Locate the cell with the specified text and output its (x, y) center coordinate. 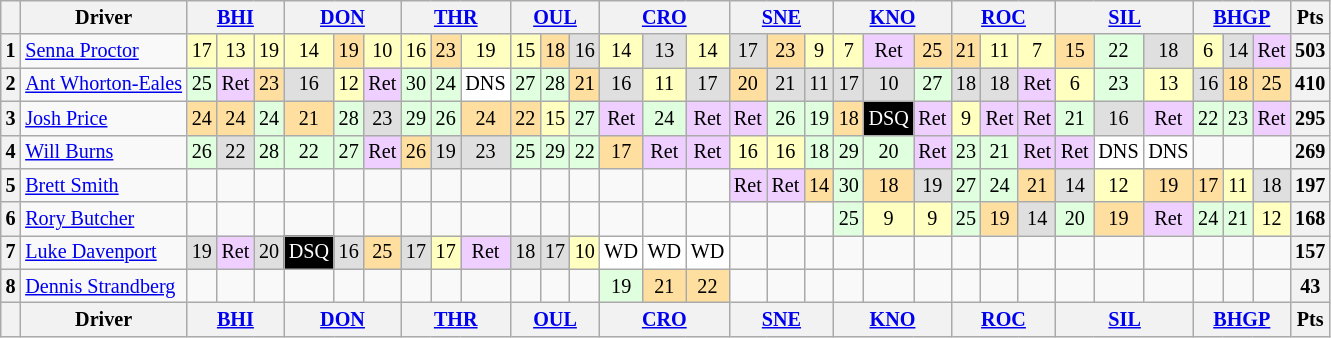
Senna Proctor (103, 52)
157 (1310, 253)
5 (11, 186)
1 (11, 52)
410 (1310, 85)
4 (11, 152)
43 (1310, 287)
3 (11, 119)
Luke Davenport (103, 253)
Rory Butcher (103, 220)
Josh Price (103, 119)
Brett Smith (103, 186)
269 (1310, 152)
168 (1310, 220)
Ant Whorton-Eales (103, 85)
Dennis Strandberg (103, 287)
2 (11, 85)
8 (11, 287)
295 (1310, 119)
Will Burns (103, 152)
503 (1310, 52)
197 (1310, 186)
